For the text-containing cell, return its midpoint in [X, Y] coordinate format. 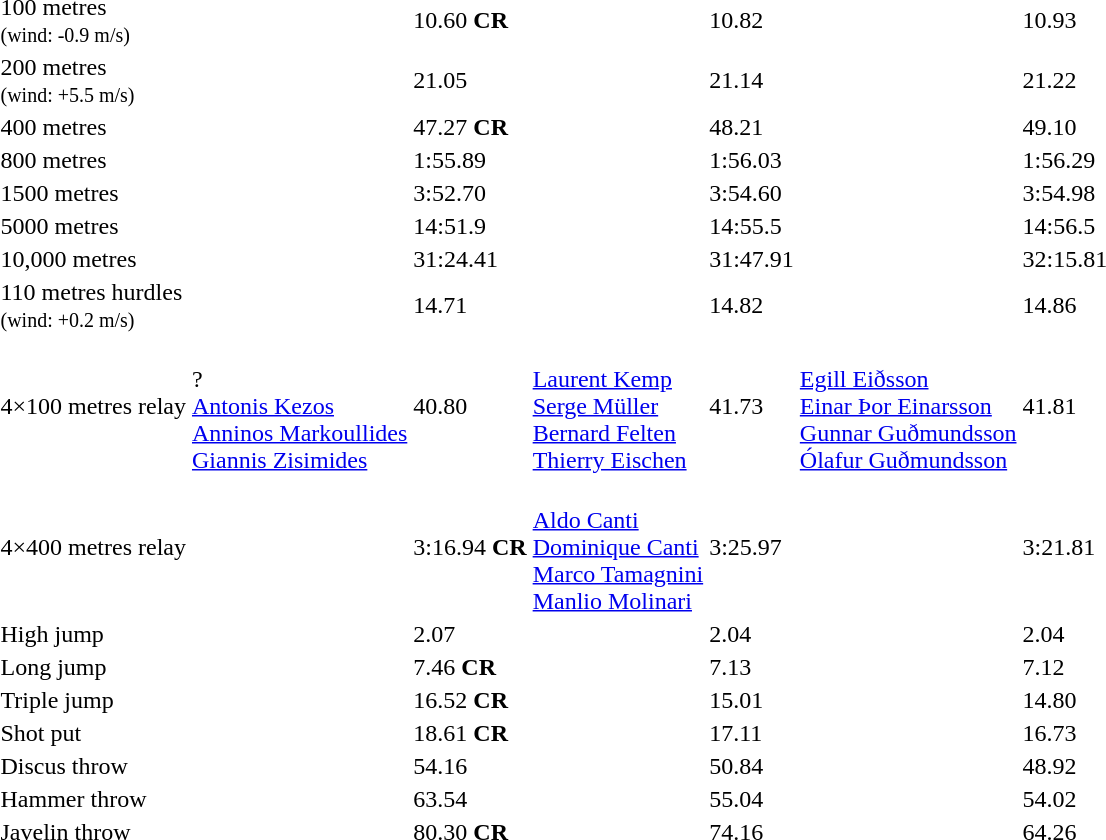
17.11 [752, 733]
Egill EiðssonEinar Þor EinarssonGunnar GuðmundssonÓlafur Guðmundsson [908, 406]
1:56.03 [752, 160]
50.84 [752, 766]
3:25.97 [752, 547]
15.01 [752, 700]
14.71 [470, 306]
2.04 [752, 634]
16.52 CR [470, 700]
40.80 [470, 406]
31:47.91 [752, 259]
21.05 [470, 80]
31:24.41 [470, 259]
Aldo CantiDominique CantiMarco TamagniniManlio Molinari [618, 547]
Laurent KempSerge MüllerBernard FeltenThierry Eischen [618, 406]
18.61 CR [470, 733]
?Antonis KezosAnninos MarkoullidesGiannis Zisimides [299, 406]
41.73 [752, 406]
1:55.89 [470, 160]
55.04 [752, 799]
7.13 [752, 667]
14.82 [752, 306]
3:16.94 CR [470, 547]
47.27 CR [470, 127]
63.54 [470, 799]
14:55.5 [752, 226]
48.21 [752, 127]
3:54.60 [752, 193]
14:51.9 [470, 226]
54.16 [470, 766]
21.14 [752, 80]
3:52.70 [470, 193]
2.07 [470, 634]
7.46 CR [470, 667]
